Return the (x, y) coordinate for the center point of the cell that contains the specified text.  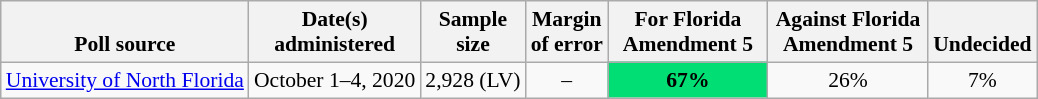
University of North Florida (125, 80)
2,928 (LV) (472, 80)
October 1–4, 2020 (334, 80)
7% (982, 80)
67% (688, 80)
For Florida Amendment 5 (688, 32)
Undecided (982, 32)
– (567, 80)
26% (848, 80)
Marginof error (567, 32)
Poll source (125, 32)
Against Florida Amendment 5 (848, 32)
Samplesize (472, 32)
Date(s)administered (334, 32)
